Search for the cell housing the specified text and yield its [x, y] center coordinate. 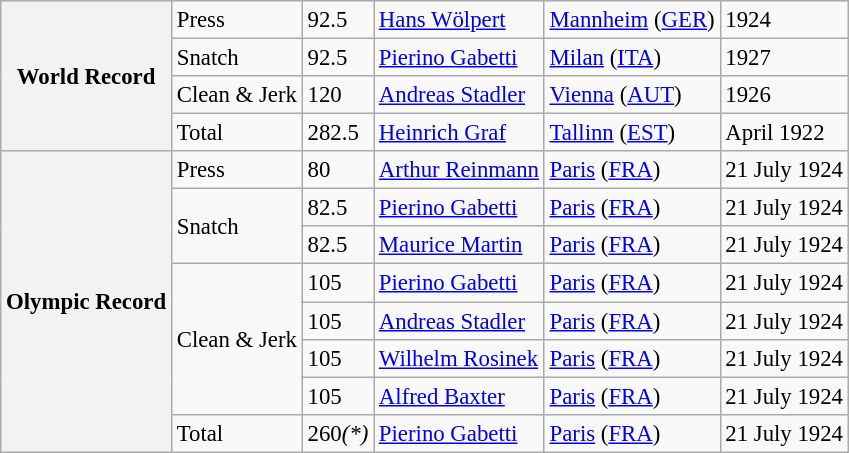
1924 [784, 20]
Vienna (AUT) [632, 95]
120 [338, 95]
Alfred Baxter [460, 396]
1927 [784, 58]
Wilhelm Rosinek [460, 358]
Olympic Record [86, 302]
Maurice Martin [460, 245]
Tallinn (EST) [632, 133]
282.5 [338, 133]
Milan (ITA) [632, 58]
80 [338, 170]
Mannheim (GER) [632, 20]
Arthur Reinmann [460, 170]
World Record [86, 76]
1926 [784, 95]
Hans Wölpert [460, 20]
Heinrich Graf [460, 133]
260(*) [338, 433]
April 1922 [784, 133]
